Capture the cell that displays the provided text and extract its [X, Y] central coordinate. 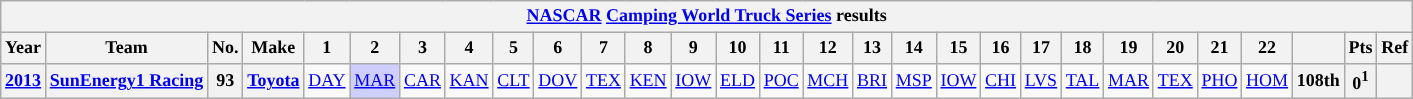
20 [1175, 48]
16 [1001, 48]
CHI [1001, 81]
21 [1220, 48]
5 [514, 48]
CLT [514, 81]
19 [1129, 48]
17 [1040, 48]
93 [226, 81]
POC [781, 81]
108th [1318, 81]
Team [126, 48]
2 [375, 48]
MCH [828, 81]
Year [24, 48]
NASCAR Camping World Truck Series results [707, 16]
15 [958, 48]
11 [781, 48]
ELD [738, 81]
DOV [558, 81]
No. [226, 48]
MSP [914, 81]
KEN [648, 81]
3 [423, 48]
7 [604, 48]
10 [738, 48]
KAN [469, 81]
BRI [872, 81]
LVS [1040, 81]
PHO [1220, 81]
TAL [1082, 81]
01 [1360, 81]
4 [469, 48]
DAY [327, 81]
Toyota [274, 81]
22 [1268, 48]
8 [648, 48]
12 [828, 48]
Pts [1360, 48]
SunEnergy1 Racing [126, 81]
HOM [1268, 81]
6 [558, 48]
9 [694, 48]
Ref [1395, 48]
Make [274, 48]
CAR [423, 81]
1 [327, 48]
18 [1082, 48]
2013 [24, 81]
13 [872, 48]
14 [914, 48]
